Provide the [X, Y] coordinate of the cell's center where the given text is located.  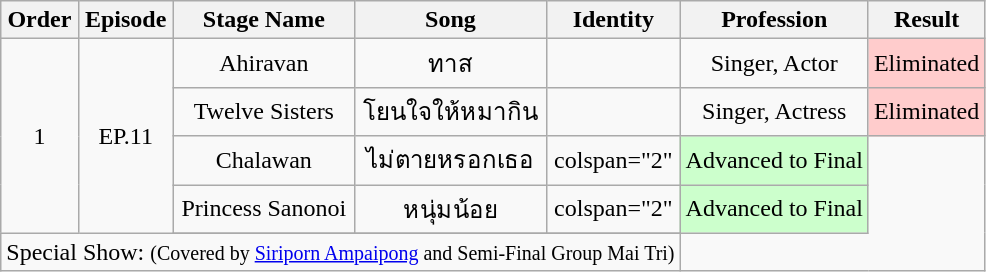
Episode [126, 20]
Twelve Sisters [264, 112]
โยนใจให้หมากิน [450, 112]
Special Show: (Covered by Siriporn Ampaipong and Semi-Final Group Mai Tri) [340, 252]
Princess Sanonoi [264, 208]
Ahiravan [264, 64]
EP.11 [126, 136]
Stage Name [264, 20]
Chalawan [264, 160]
Singer, Actor [774, 64]
Order [40, 20]
ไม่ตายหรอกเธอ [450, 160]
Profession [774, 20]
Song [450, 20]
Singer, Actress [774, 112]
หนุ่มน้อย [450, 208]
1 [40, 136]
ทาส [450, 64]
Result [926, 20]
Identity [614, 20]
